For the text-containing cell, return its midpoint in (X, Y) coordinate format. 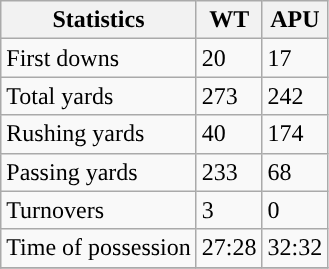
Time of possession (99, 248)
Rushing yards (99, 134)
17 (295, 58)
174 (295, 134)
Statistics (99, 20)
273 (229, 96)
3 (229, 210)
233 (229, 172)
68 (295, 172)
32:32 (295, 248)
WT (229, 20)
40 (229, 134)
APU (295, 20)
242 (295, 96)
Turnovers (99, 210)
0 (295, 210)
Total yards (99, 96)
27:28 (229, 248)
First downs (99, 58)
20 (229, 58)
Passing yards (99, 172)
